Pinpoint the cell where the given text exists, returning its [X, Y] midpoint coordinate. 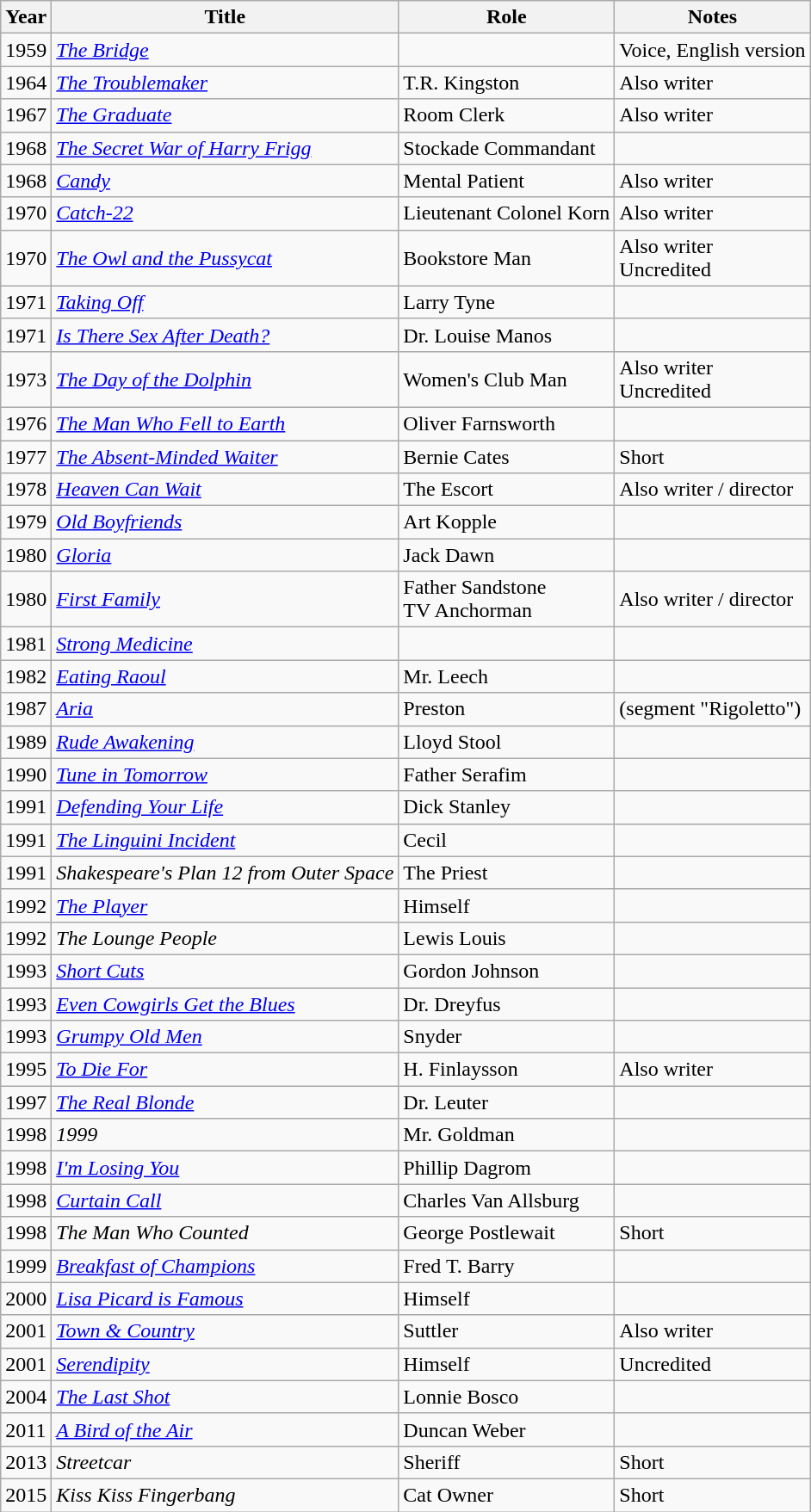
Cat Owner [506, 1495]
Shakespeare's Plan 12 from Outer Space [226, 873]
Aria [226, 709]
George Postlewait [506, 1233]
The Escort [506, 490]
The Linguini Incident [226, 840]
The Lounge People [226, 938]
The Real Blonde [226, 1102]
2015 [26, 1495]
T.R. Kingston [506, 83]
Stockade Commandant [506, 148]
Oliver Farnsworth [506, 423]
1977 [26, 457]
The Man Who Fell to Earth [226, 423]
Duncan Weber [506, 1429]
The Owl and the Pussycat [226, 258]
1997 [26, 1102]
Gloria [226, 555]
Streetcar [226, 1462]
1979 [26, 522]
Bookstore Man [506, 258]
I'm Losing You [226, 1168]
Dr. Leuter [506, 1102]
Sheriff [506, 1462]
First Family [226, 599]
2011 [26, 1429]
Strong Medicine [226, 644]
Grumpy Old Men [226, 1037]
Heaven Can Wait [226, 490]
Breakfast of Champions [226, 1266]
Old Boyfriends [226, 522]
The Secret War of Harry Frigg [226, 148]
2013 [26, 1462]
Role [506, 17]
To Die For [226, 1070]
Mr. Goldman [506, 1135]
Suttler [506, 1331]
Rude Awakening [226, 742]
Dick Stanley [506, 807]
1973 [26, 379]
1978 [26, 490]
1967 [26, 115]
Phillip Dagrom [506, 1168]
The Troublemaker [226, 83]
The Player [226, 905]
Charles Van Allsburg [506, 1200]
Dr. Louise Manos [506, 335]
Art Kopple [506, 522]
Defending Your Life [226, 807]
Women's Club Man [506, 379]
The Man Who Counted [226, 1233]
Even Cowgirls Get the Blues [226, 1004]
Notes [713, 17]
The Priest [506, 873]
1982 [26, 676]
1976 [26, 423]
Taking Off [226, 302]
Dr. Dreyfus [506, 1004]
Kiss Kiss Fingerbang [226, 1495]
The Day of the Dolphin [226, 379]
Larry Tyne [506, 302]
Tune in Tomorrow [226, 775]
The Absent-Minded Waiter [226, 457]
Short Cuts [226, 971]
(segment "Rigoletto") [713, 709]
1987 [26, 709]
Curtain Call [226, 1200]
Cecil [506, 840]
Bernie Cates [506, 457]
Mental Patient [506, 181]
The Bridge [226, 50]
1995 [26, 1070]
H. Finlaysson [506, 1070]
Town & Country [226, 1331]
Is There Sex After Death? [226, 335]
Lonnie Bosco [506, 1397]
Father Serafim [506, 775]
Serendipity [226, 1364]
Mr. Leech [506, 676]
The Graduate [226, 115]
1959 [26, 50]
Uncredited [713, 1364]
1990 [26, 775]
Father Sandstone TV Anchorman [506, 599]
A Bird of the Air [226, 1429]
Lloyd Stool [506, 742]
Snyder [506, 1037]
1981 [26, 644]
Lewis Louis [506, 938]
Eating Raoul [226, 676]
1989 [26, 742]
Lisa Picard is Famous [226, 1299]
Catch-22 [226, 213]
Candy [226, 181]
Jack Dawn [506, 555]
Room Clerk [506, 115]
1964 [26, 83]
Year [26, 17]
2004 [26, 1397]
Title [226, 17]
2000 [26, 1299]
Preston [506, 709]
The Last Shot [226, 1397]
Fred T. Barry [506, 1266]
Gordon Johnson [506, 971]
Lieutenant Colonel Korn [506, 213]
Voice, English version [713, 50]
